Output the [x, y] coordinate of the center of the cell containing the given text.  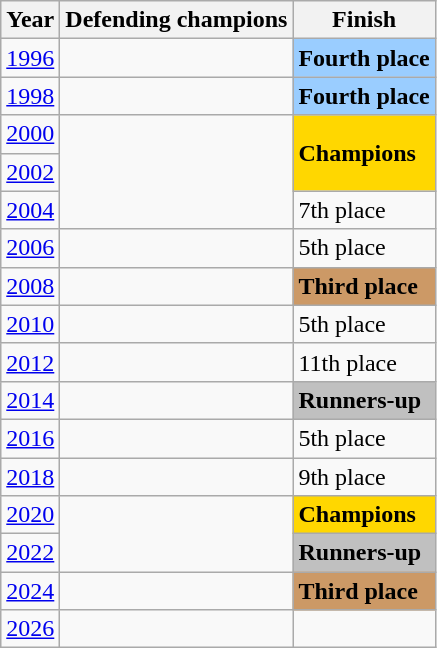
2010 [30, 324]
2024 [30, 591]
11th place [364, 362]
Year [30, 20]
2000 [30, 134]
7th place [364, 210]
1996 [30, 58]
2018 [30, 477]
9th place [364, 477]
2016 [30, 438]
2022 [30, 553]
2020 [30, 515]
2006 [30, 248]
2026 [30, 629]
2014 [30, 400]
2012 [30, 362]
Defending champions [176, 20]
2002 [30, 172]
1998 [30, 96]
Finish [364, 20]
2008 [30, 286]
2004 [30, 210]
